Search for the cell housing the specified text and yield its [X, Y] center coordinate. 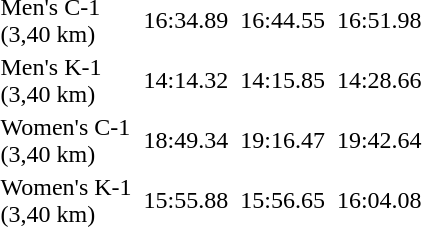
14:14.32 [186, 80]
18:49.34 [186, 140]
14:15.85 [283, 80]
19:16.47 [283, 140]
